Identify which cell holds the provided text, then report its [X, Y] central coordinate. 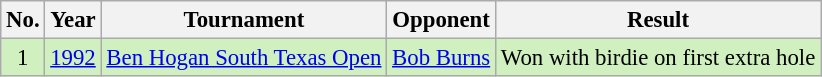
No. [23, 20]
Year [73, 20]
Opponent [442, 20]
1 [23, 58]
Ben Hogan South Texas Open [244, 58]
Bob Burns [442, 58]
1992 [73, 58]
Result [658, 20]
Won with birdie on first extra hole [658, 58]
Tournament [244, 20]
